From the cell containing the given text, extract its center point as (X, Y) coordinate. 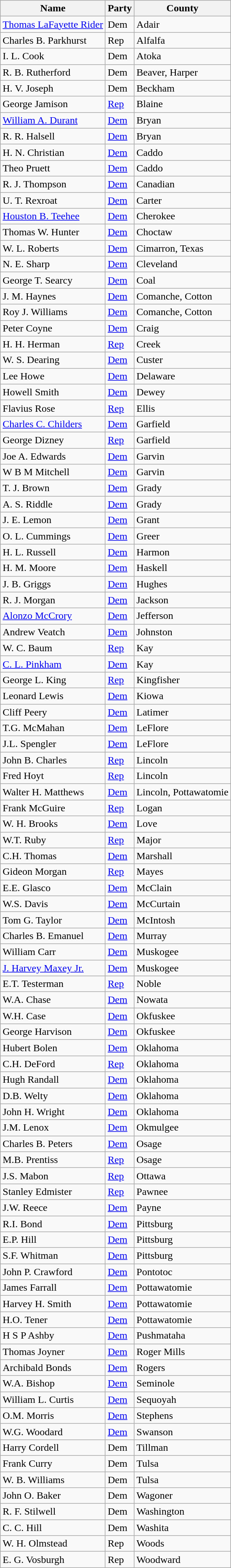
Johnston (183, 632)
W. S. Dearing (53, 360)
Hubert Bolen (53, 1048)
Beaver, Harper (183, 72)
Joe A. Edwards (53, 456)
Love (183, 824)
O. L. Cummings (53, 536)
Canadian (183, 184)
Marshall (183, 856)
W. B. Williams (53, 1479)
George Jamison (53, 104)
McCurtain (183, 904)
Grant (183, 520)
Alfalfa (183, 40)
William A. Durant (53, 120)
McIntosh (183, 920)
M.B. Prentiss (53, 1160)
H. H. Herman (53, 344)
Frank McGuire (53, 808)
Swanson (183, 1431)
Haskell (183, 568)
Kingfisher (183, 680)
Fred Hoyt (53, 776)
W.G. Woodard (53, 1431)
Woods (183, 1544)
E.P. Hill (53, 1240)
E.E. Glasco (53, 888)
Noble (183, 984)
I. L. Cook (53, 56)
Stephens (183, 1415)
Roy J. Williams (53, 312)
J.W. Reece (53, 1208)
W.H. Case (53, 1016)
J. E. Lemon (53, 520)
Hugh Randall (53, 1080)
Ellis (183, 408)
Houston B. Teehee (53, 216)
Seminole (183, 1384)
Howell Smith (53, 392)
Kiowa (183, 696)
George Harvison (53, 1032)
Harmon (183, 552)
H.O. Tener (53, 1320)
Mayes (183, 872)
Rogers (183, 1368)
J. Harvey Maxey Jr. (53, 968)
Cherokee (183, 216)
Payne (183, 1208)
Atoka (183, 56)
Nowata (183, 1000)
Charles B. Peters (53, 1144)
Adair (183, 24)
W. H. Olmstead (53, 1544)
J.L. Spengler (53, 744)
Thomas LaFayette Rider (53, 24)
Craig (183, 328)
John O. Baker (53, 1496)
George Dizney (53, 440)
D.B. Welty (53, 1096)
Name (53, 8)
Latimer (183, 712)
H. V. Joseph (53, 88)
Major (183, 840)
S.F. Whitman (53, 1256)
Jackson (183, 600)
R. J. Thompson (53, 184)
W B M Mitchell (53, 472)
Jefferson (183, 616)
Woodward (183, 1560)
W.A. Bishop (53, 1384)
Delaware (183, 376)
Beckham (183, 88)
Pawnee (183, 1192)
Okmulgee (183, 1128)
Leonard Lewis (53, 696)
R. J. Morgan (53, 600)
C. C. Hill (53, 1528)
J.S. Mabon (53, 1176)
E. G. Vosburgh (53, 1560)
Tom G. Taylor (53, 920)
Stanley Edmister (53, 1192)
C.H. DeFord (53, 1064)
Sequoyah (183, 1400)
U. T. Rexroat (53, 200)
Archibald Bonds (53, 1368)
R. B. Rutherford (53, 72)
W.S. Davis (53, 904)
Harry Cordell (53, 1447)
George T. Searcy (53, 280)
John B. Charles (53, 760)
Lincoln, Pottawatomie (183, 792)
Wagoner (183, 1496)
H. M. Moore (53, 568)
Logan (183, 808)
Roger Mills (183, 1352)
Flavius Rose (53, 408)
Lee Howe (53, 376)
Greer (183, 536)
W.A. Chase (53, 1000)
Cleveland (183, 264)
Charles B. Parkhurst (53, 40)
Choctaw (183, 232)
H S P Ashby (53, 1336)
Custer (183, 360)
Creek (183, 344)
Dewey (183, 392)
Alonzo McCrory (53, 616)
Party (119, 8)
Peter Coyne (53, 328)
R. F. Stilwell (53, 1512)
County (183, 8)
J. M. Haynes (53, 296)
W. L. Roberts (53, 248)
A. S. Riddle (53, 504)
Washita (183, 1528)
Thomas W. Hunter (53, 232)
Ottawa (183, 1176)
O.M. Morris (53, 1415)
Murray (183, 936)
Blaine (183, 104)
H. L. Russell (53, 552)
J. B. Griggs (53, 584)
William L. Curtis (53, 1400)
Andrew Veatch (53, 632)
H. N. Christian (53, 152)
W. H. Brooks (53, 824)
George L. King (53, 680)
W.T. Ruby (53, 840)
R. R. Halsell (53, 136)
Tillman (183, 1447)
R.I. Bond (53, 1224)
John P. Crawford (53, 1272)
James Farrall (53, 1288)
John H. Wright (53, 1112)
Hughes (183, 584)
N. E. Sharp (53, 264)
Theo Pruett (53, 168)
Frank Curry (53, 1463)
Charles B. Emanuel (53, 936)
E.T. Testerman (53, 984)
C. L. Pinkham (53, 664)
Washington (183, 1512)
Coal (183, 280)
T. J. Brown (53, 488)
William Carr (53, 952)
C.H. Thomas (53, 856)
Carter (183, 200)
Harvey H. Smith (53, 1304)
W. C. Baum (53, 648)
Cimarron, Texas (183, 248)
McClain (183, 888)
Gideon Morgan (53, 872)
Pontotoc (183, 1272)
Pushmataha (183, 1336)
J.M. Lenox (53, 1128)
Charles C. Childers (53, 424)
Walter H. Matthews (53, 792)
Thomas Joyner (53, 1352)
Cliff Peery (53, 712)
T.G. McMahan (53, 728)
